Locate the cell with the specified text and output its [X, Y] center coordinate. 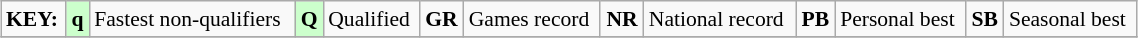
Fastest non-qualifiers [192, 19]
q [78, 19]
PB [816, 19]
KEY: [34, 19]
Seasonal best [1070, 19]
National record [720, 19]
NR [622, 19]
Qualified [371, 19]
Games record [532, 19]
Personal best [900, 19]
GR [442, 19]
SB [985, 19]
Q [309, 19]
